Return (x, y) of the center of cell containing provided text 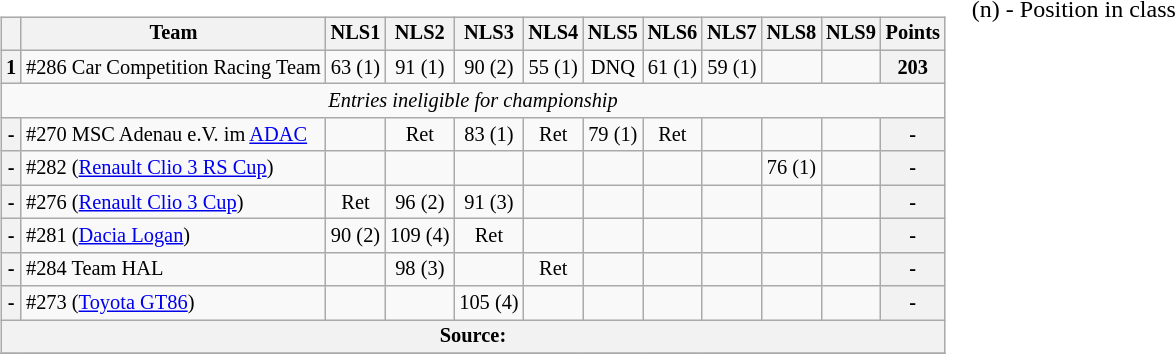
Team (174, 34)
#270 MSC Adenau e.V. im ADAC (174, 135)
203 (913, 67)
61 (1) (673, 67)
91 (1) (420, 67)
83 (1) (488, 135)
NLS6 (673, 34)
1 (11, 67)
#273 (Toyota GT86) (174, 303)
59 (1) (732, 67)
79 (1) (613, 135)
105 (4) (488, 303)
76 (1) (792, 168)
NLS4 (553, 34)
NLS7 (732, 34)
Entries ineligible for championship (472, 101)
#281 (Dacia Logan) (174, 236)
DNQ (613, 67)
98 (3) (420, 269)
Source: (472, 337)
63 (1) (356, 67)
NLS8 (792, 34)
91 (3) (488, 202)
#286 Car Competition Racing Team (174, 67)
109 (4) (420, 236)
NLS1 (356, 34)
NLS9 (851, 34)
NLS3 (488, 34)
NLS2 (420, 34)
#284 Team HAL (174, 269)
NLS5 (613, 34)
96 (2) (420, 202)
#282 (Renault Clio 3 RS Cup) (174, 168)
Points (913, 34)
#276 (Renault Clio 3 Cup) (174, 202)
55 (1) (553, 67)
